Output the (x, y) coordinate of the center of the cell containing the given text.  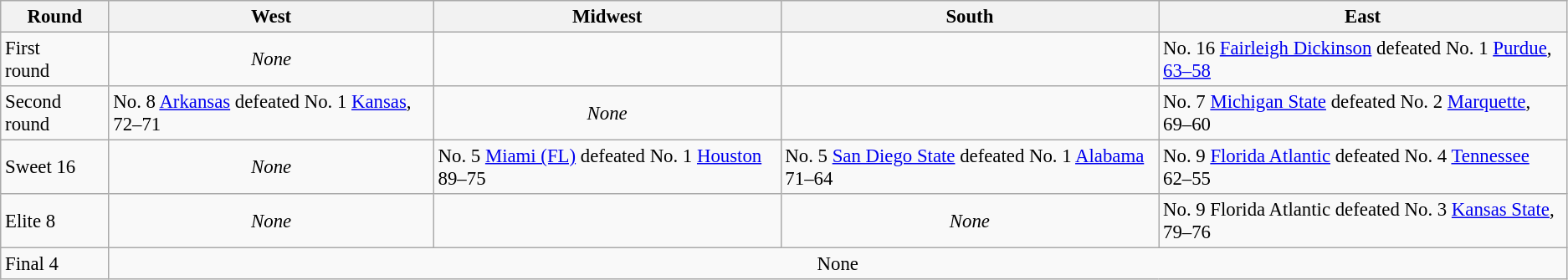
South (970, 17)
West (271, 17)
Firstround (55, 60)
Second round (55, 114)
East (1363, 17)
Elite 8 (55, 221)
No. 9 Florida Atlantic defeated No. 4 Tennessee 62–55 (1363, 167)
Final 4 (55, 264)
No. 16 Fairleigh Dickinson defeated No. 1 Purdue, 63–58 (1363, 60)
No. 5 San Diego State defeated No. 1 Alabama 71–64 (970, 167)
No. 5 Miami (FL) defeated No. 1 Houston 89–75 (607, 167)
Sweet 16 (55, 167)
Round (55, 17)
No. 8 Arkansas defeated No. 1 Kansas, 72–71 (271, 114)
No. 9 Florida Atlantic defeated No. 3 Kansas State, 79–76 (1363, 221)
No. 7 Michigan State defeated No. 2 Marquette, 69–60 (1363, 114)
Midwest (607, 17)
